Identify which cell holds the provided text, then report its [X, Y] central coordinate. 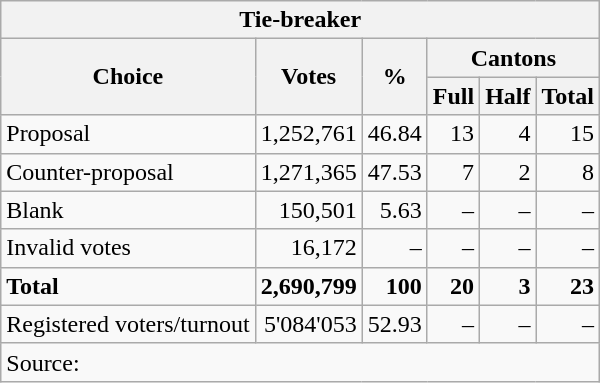
4 [508, 134]
% [394, 77]
46.84 [394, 134]
7 [453, 172]
52.93 [394, 324]
Tie-breaker [300, 20]
Choice [128, 77]
Blank [128, 210]
Invalid votes [128, 248]
16,172 [308, 248]
1,271,365 [308, 172]
1,252,761 [308, 134]
13 [453, 134]
47.53 [394, 172]
Half [508, 96]
Votes [308, 77]
Full [453, 96]
15 [568, 134]
Proposal [128, 134]
Source: [300, 362]
2 [508, 172]
20 [453, 286]
Counter-proposal [128, 172]
3 [508, 286]
100 [394, 286]
2,690,799 [308, 286]
Registered voters/turnout [128, 324]
150,501 [308, 210]
5'084'053 [308, 324]
5.63 [394, 210]
23 [568, 286]
8 [568, 172]
Cantons [513, 58]
